Identify which cell holds the provided text, then report its [X, Y] central coordinate. 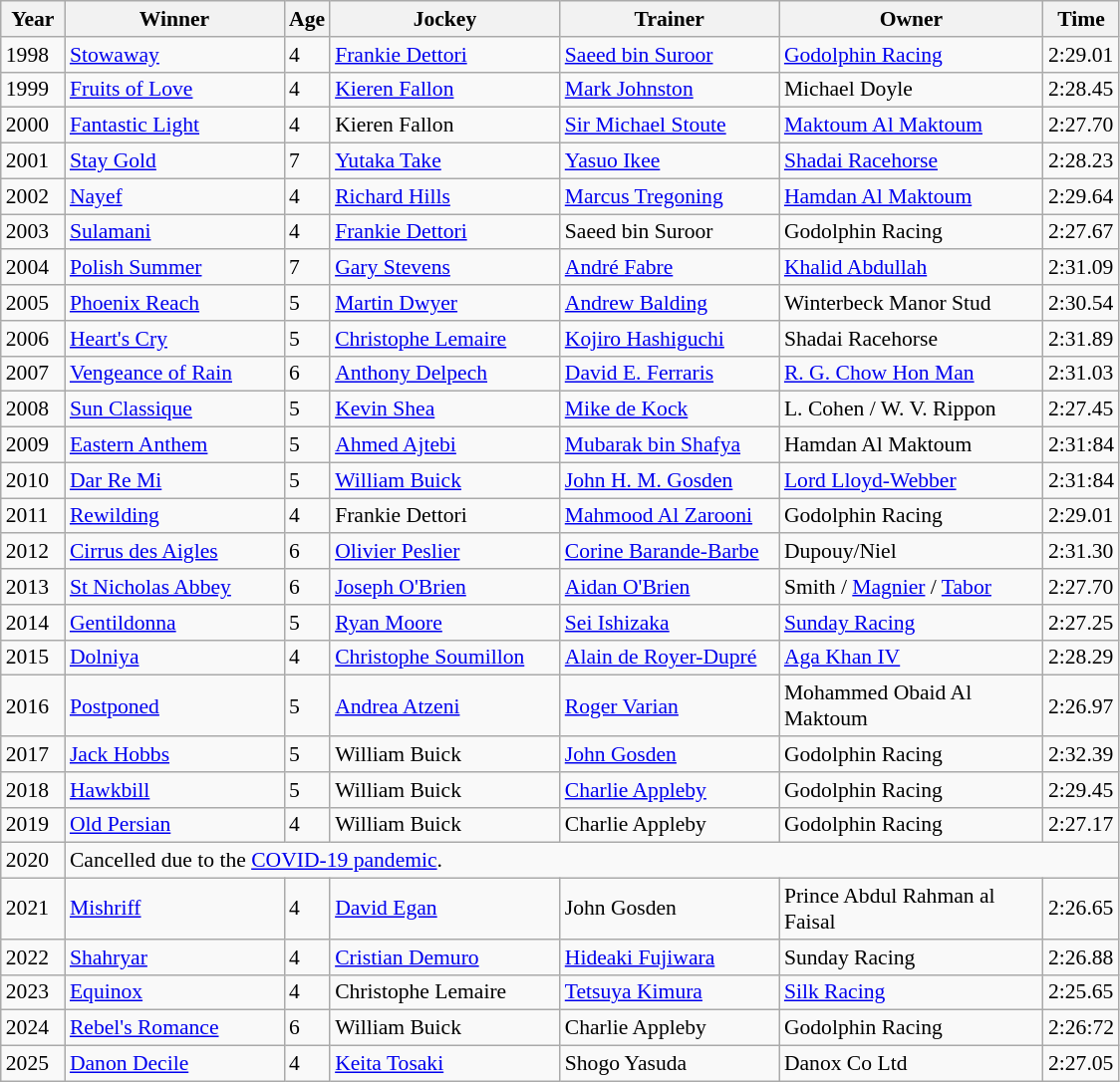
Equinox [174, 992]
Martin Dwyer [444, 303]
Khalid Abdullah [911, 268]
2019 [33, 825]
2:30.54 [1081, 303]
2021 [33, 909]
2:26.97 [1081, 705]
Andrea Atzeni [444, 705]
Hawkbill [174, 790]
2:28.23 [1081, 161]
Dar Re Mi [174, 480]
2:27.05 [1081, 1064]
Ahmed Ajtebi [444, 445]
2000 [33, 126]
2:31.30 [1081, 552]
Danon Decile [174, 1064]
Aidan O'Brien [670, 587]
Sir Michael Stoute [670, 126]
2:32.39 [1081, 754]
Olivier Peslier [444, 552]
1999 [33, 90]
Rewilding [174, 516]
Jockey [444, 19]
Mohammed Obaid Al Maktoum [911, 705]
Mishriff [174, 909]
Dolniya [174, 658]
Rebel's Romance [174, 1028]
Winner [174, 19]
L. Cohen / W. V. Rippon [911, 409]
Alain de Royer-Dupré [670, 658]
2001 [33, 161]
Tetsuya Kimura [670, 992]
Cirrus des Aigles [174, 552]
Postponed [174, 705]
2011 [33, 516]
2020 [33, 861]
2:27.25 [1081, 623]
2:27.67 [1081, 232]
Keita Tosaki [444, 1064]
2015 [33, 658]
2:25.65 [1081, 992]
2:31.89 [1081, 339]
Kojiro Hashiguchi [670, 339]
Yasuo Ikee [670, 161]
Phoenix Reach [174, 303]
Nayef [174, 196]
2010 [33, 480]
Silk Racing [911, 992]
2:27.45 [1081, 409]
2:26.88 [1081, 957]
Gentildonna [174, 623]
Michael Doyle [911, 90]
2024 [33, 1028]
Shahryar [174, 957]
Richard Hills [444, 196]
Aga Khan IV [911, 658]
Gary Stevens [444, 268]
2:26.65 [1081, 909]
St Nicholas Abbey [174, 587]
Lord Lloyd-Webber [911, 480]
Sulamani [174, 232]
Maktoum Al Maktoum [911, 126]
Stay Gold [174, 161]
Sun Classique [174, 409]
Yutaka Take [444, 161]
Prince Abdul Rahman al Faisal [911, 909]
Kevin Shea [444, 409]
2005 [33, 303]
Mike de Kock [670, 409]
André Fabre [670, 268]
David E. Ferraris [670, 374]
Winterbeck Manor Stud [911, 303]
2008 [33, 409]
R. G. Chow Hon Man [911, 374]
2023 [33, 992]
2:29.45 [1081, 790]
David Egan [444, 909]
John H. M. Gosden [670, 480]
2016 [33, 705]
Marcus Tregoning [670, 196]
Roger Varian [670, 705]
Year [33, 19]
2004 [33, 268]
Cancelled due to the COVID-19 pandemic. [592, 861]
Sei Ishizaka [670, 623]
2:27.17 [1081, 825]
Corine Barande-Barbe [670, 552]
Jack Hobbs [174, 754]
2018 [33, 790]
Danox Co Ltd [911, 1064]
Smith / Magnier / Tabor [911, 587]
Fantastic Light [174, 126]
Time [1081, 19]
Age [307, 19]
Cristian Demuro [444, 957]
Andrew Balding [670, 303]
2013 [33, 587]
Heart's Cry [174, 339]
2025 [33, 1064]
2003 [33, 232]
Vengeance of Rain [174, 374]
2014 [33, 623]
2017 [33, 754]
Mubarak bin Shafya [670, 445]
Stowaway [174, 55]
Dupouy/Niel [911, 552]
Owner [911, 19]
2002 [33, 196]
2:29.64 [1081, 196]
2:31.03 [1081, 374]
Anthony Delpech [444, 374]
2:28.45 [1081, 90]
Trainer [670, 19]
Ryan Moore [444, 623]
Joseph O'Brien [444, 587]
Shogo Yasuda [670, 1064]
Polish Summer [174, 268]
Fruits of Love [174, 90]
Mark Johnston [670, 90]
2009 [33, 445]
2:28.29 [1081, 658]
2012 [33, 552]
1998 [33, 55]
Mahmood Al Zarooni [670, 516]
Hideaki Fujiwara [670, 957]
Christophe Soumillon [444, 658]
2:26:72 [1081, 1028]
2007 [33, 374]
Old Persian [174, 825]
2022 [33, 957]
2006 [33, 339]
2:31.09 [1081, 268]
Eastern Anthem [174, 445]
